Locate the cell with the specified text and output its (X, Y) center coordinate. 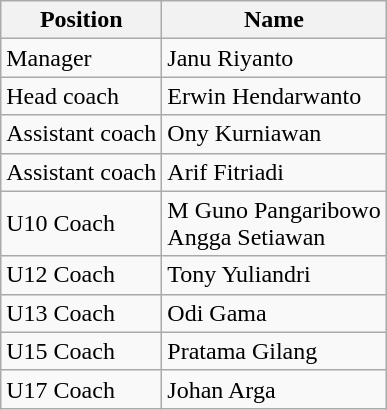
U12 Coach (82, 275)
Johan Arga (274, 389)
Position (82, 20)
Manager (82, 58)
U10 Coach (82, 224)
Odi Gama (274, 313)
Pratama Gilang (274, 351)
Name (274, 20)
Janu Riyanto (274, 58)
Ony Kurniawan (274, 134)
Head coach (82, 96)
Erwin Hendarwanto (274, 96)
M Guno Pangaribowo Angga Setiawan (274, 224)
U13 Coach (82, 313)
U17 Coach (82, 389)
U15 Coach (82, 351)
Tony Yuliandri (274, 275)
Arif Fitriadi (274, 172)
